Search for the cell housing the specified text and yield its [x, y] center coordinate. 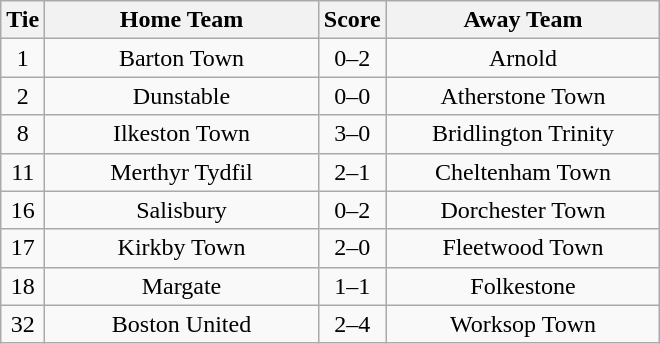
Away Team [523, 20]
Dunstable [182, 96]
2 [23, 96]
1–1 [352, 286]
11 [23, 172]
Score [352, 20]
Cheltenham Town [523, 172]
Margate [182, 286]
2–4 [352, 324]
Dorchester Town [523, 210]
8 [23, 134]
Boston United [182, 324]
Home Team [182, 20]
Folkestone [523, 286]
3–0 [352, 134]
Tie [23, 20]
2–0 [352, 248]
Atherstone Town [523, 96]
Ilkeston Town [182, 134]
2–1 [352, 172]
17 [23, 248]
Fleetwood Town [523, 248]
0–0 [352, 96]
32 [23, 324]
18 [23, 286]
Bridlington Trinity [523, 134]
Arnold [523, 58]
1 [23, 58]
Barton Town [182, 58]
Kirkby Town [182, 248]
Salisbury [182, 210]
Merthyr Tydfil [182, 172]
Worksop Town [523, 324]
16 [23, 210]
